Find where the given text appears and provide that cell's center as [x, y] coordinate. 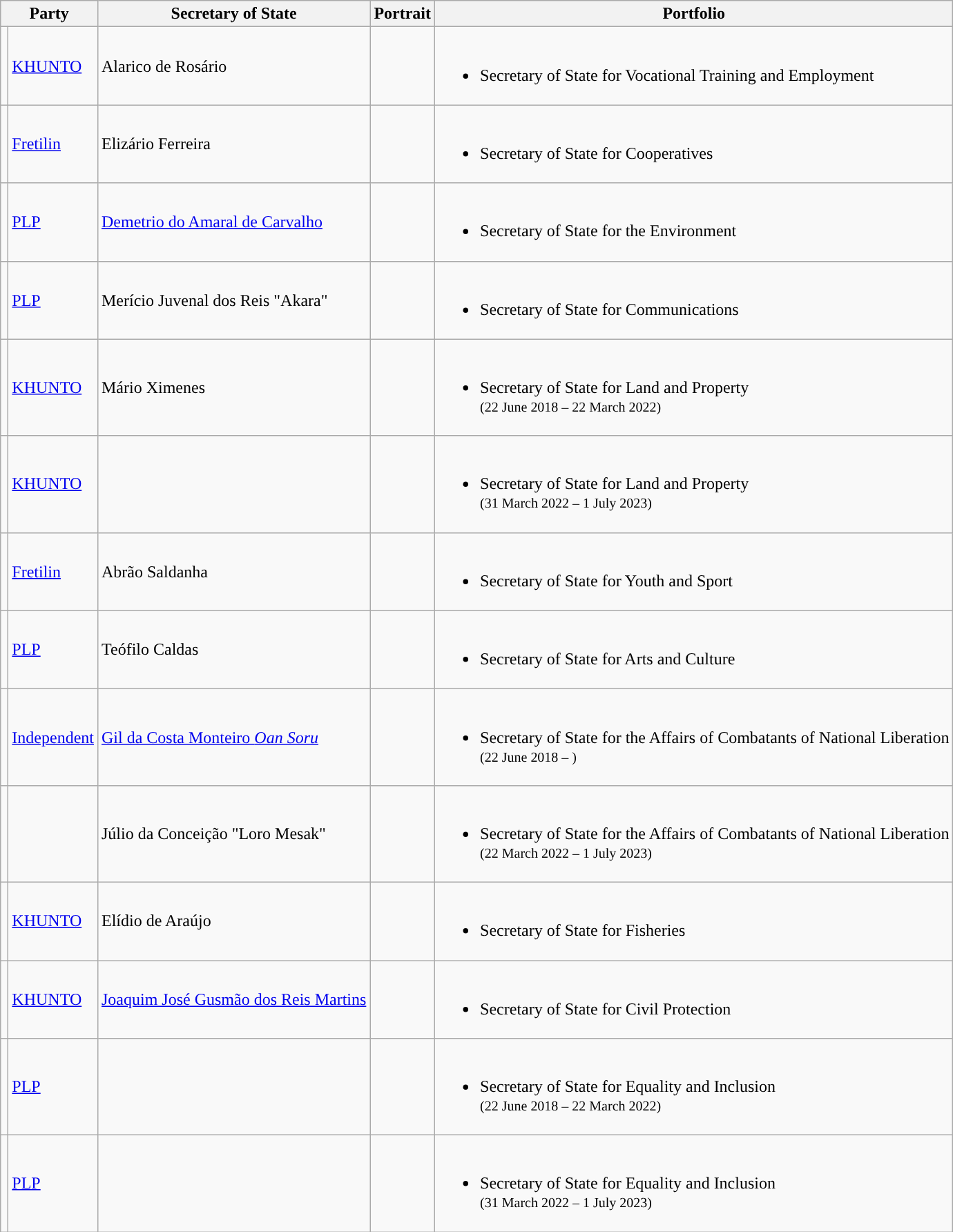
Secretary of State for the Affairs of Combatants of National Liberation(22 June 2018 – ) [694, 737]
Secretary of State for Fisheries [694, 921]
Secretary of State for Communications [694, 300]
Secretary of State [233, 14]
Joaquim José Gusmão dos Reis Martins [233, 999]
Gil da Costa Monteiro Oan Soru [233, 737]
Secretary of State for Cooperatives [694, 144]
Secretary of State for Arts and Culture [694, 649]
Merício Juvenal dos Reis "Akara" [233, 300]
Portfolio [694, 14]
Party [50, 14]
Secretary of State for Civil Protection [694, 999]
Elídio de Araújo [233, 921]
Secretary of State for the Environment [694, 222]
Secretary of State for Land and Property(22 June 2018 – 22 March 2022) [694, 387]
Demetrio do Amaral de Carvalho [233, 222]
Portrait [403, 14]
Secretary of State for Equality and Inclusion(22 June 2018 – 22 March 2022) [694, 1087]
Secretary of State for Youth and Sport [694, 572]
Júlio da Conceição "Loro Mesak" [233, 834]
Independent [53, 737]
Elizário Ferreira [233, 144]
Mário Ximenes [233, 387]
Secretary of State for the Affairs of Combatants of National Liberation(22 March 2022 – 1 July 2023) [694, 834]
Secretary of State for Land and Property(31 March 2022 – 1 July 2023) [694, 484]
Secretary of State for Equality and Inclusion(31 March 2022 – 1 July 2023) [694, 1184]
Abrão Saldanha [233, 572]
Alarico de Rosário [233, 66]
Secretary of State for Vocational Training and Employment [694, 66]
Teófilo Caldas [233, 649]
